Provide the [x, y] coordinate of the cell's center where the given text is located.  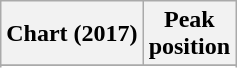
Peakposition [189, 34]
Chart (2017) [72, 34]
